Pinpoint the cell where the given text exists, returning its (X, Y) midpoint coordinate. 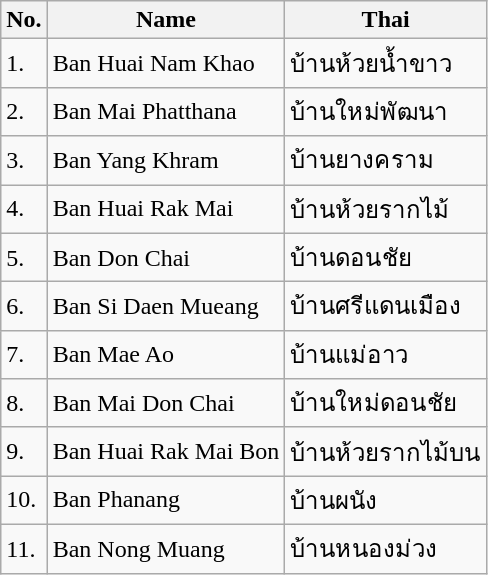
Ban Nong Muang (166, 548)
บ้านยางคราม (386, 160)
7. (24, 354)
Ban Si Daen Mueang (166, 306)
Ban Huai Rak Mai Bon (166, 452)
บ้านดอนชัย (386, 258)
Ban Mai Don Chai (166, 404)
Ban Phanang (166, 500)
No. (24, 20)
บ้านผนัง (386, 500)
11. (24, 548)
10. (24, 500)
บ้านใหม่พัฒนา (386, 112)
1. (24, 64)
Name (166, 20)
บ้านหนองม่วง (386, 548)
2. (24, 112)
บ้านห้วยน้ำขาว (386, 64)
บ้านห้วยรากไม้บน (386, 452)
Ban Mai Phatthana (166, 112)
Ban Yang Khram (166, 160)
5. (24, 258)
บ้านศรีแดนเมือง (386, 306)
บ้านห้วยรากไม้ (386, 208)
Ban Don Chai (166, 258)
9. (24, 452)
บ้านใหม่ดอนชัย (386, 404)
Thai (386, 20)
Ban Huai Nam Khao (166, 64)
8. (24, 404)
Ban Mae Ao (166, 354)
Ban Huai Rak Mai (166, 208)
6. (24, 306)
3. (24, 160)
บ้านแม่อาว (386, 354)
4. (24, 208)
